Pinpoint the cell where the given text exists, returning its [x, y] midpoint coordinate. 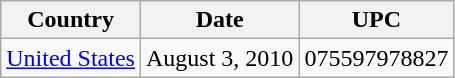
075597978827 [376, 58]
United States [71, 58]
August 3, 2010 [219, 58]
Date [219, 20]
Country [71, 20]
UPC [376, 20]
